Provide the (X, Y) coordinate of the cell's center where the given text is located.  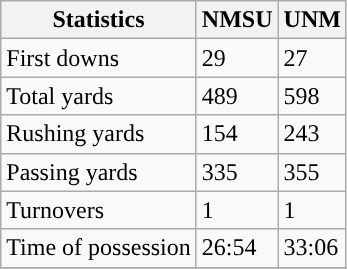
First downs (99, 58)
Statistics (99, 20)
355 (312, 172)
27 (312, 58)
29 (237, 58)
Rushing yards (99, 134)
Turnovers (99, 210)
33:06 (312, 248)
Time of possession (99, 248)
NMSU (237, 20)
489 (237, 96)
154 (237, 134)
26:54 (237, 248)
Passing yards (99, 172)
598 (312, 96)
Total yards (99, 96)
UNM (312, 20)
243 (312, 134)
335 (237, 172)
